Identify which cell holds the provided text, then report its [x, y] central coordinate. 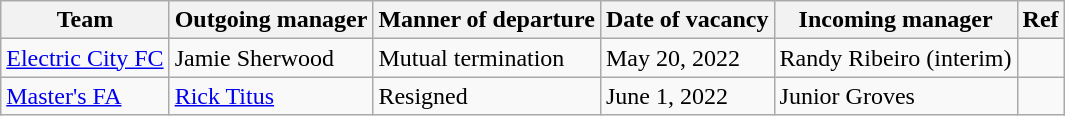
Outgoing manager [271, 20]
Ref [1040, 20]
Team [85, 20]
Date of vacancy [687, 20]
Master's FA [85, 96]
Electric City FC [85, 58]
Randy Ribeiro (interim) [896, 58]
Jamie Sherwood [271, 58]
Rick Titus [271, 96]
June 1, 2022 [687, 96]
Manner of departure [486, 20]
Mutual termination [486, 58]
Incoming manager [896, 20]
Junior Groves [896, 96]
Resigned [486, 96]
May 20, 2022 [687, 58]
